Search for the cell housing the specified text and yield its [x, y] center coordinate. 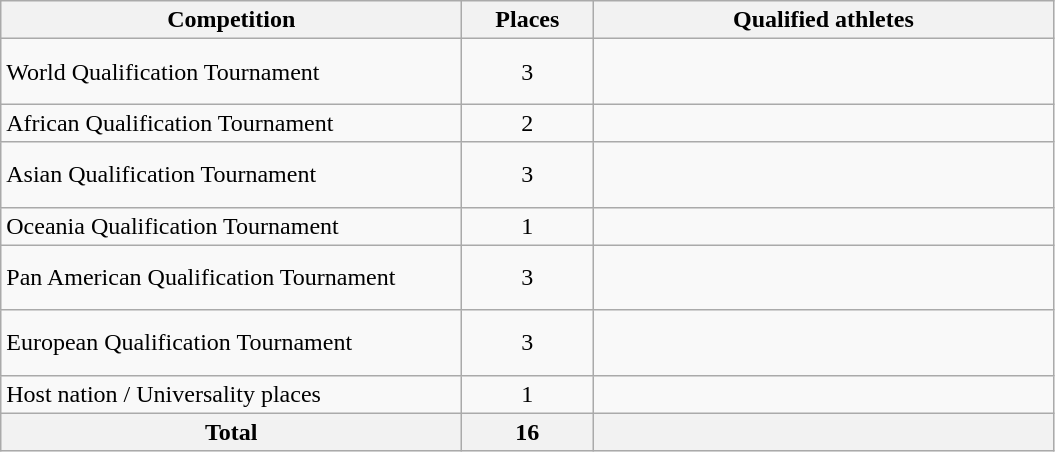
Total [232, 432]
Oceania Qualification Tournament [232, 226]
16 [528, 432]
World Qualification Tournament [232, 72]
Host nation / Universality places [232, 394]
European Qualification Tournament [232, 342]
Competition [232, 20]
Asian Qualification Tournament [232, 174]
Pan American Qualification Tournament [232, 278]
Qualified athletes [824, 20]
African Qualification Tournament [232, 123]
2 [528, 123]
Places [528, 20]
